Return (X, Y) of the center of cell containing provided text 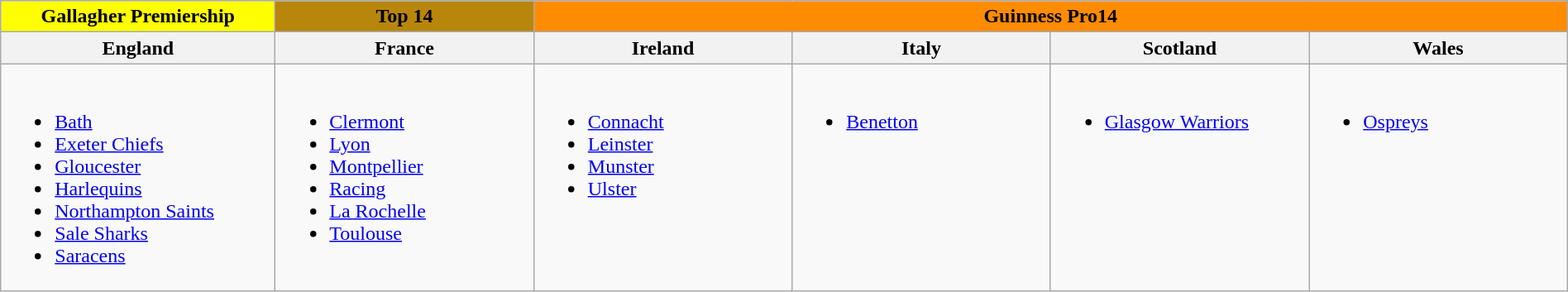
Benetton (921, 177)
Italy (921, 48)
Top 14 (404, 17)
Scotland (1179, 48)
England (138, 48)
Glasgow Warriors (1179, 177)
BathExeter ChiefsGloucesterHarlequinsNorthampton SaintsSale SharksSaracens (138, 177)
Ospreys (1439, 177)
Wales (1439, 48)
France (404, 48)
ClermontLyonMontpellierRacingLa RochelleToulouse (404, 177)
Ireland (662, 48)
Guinness Pro14 (1050, 17)
Gallagher Premiership (138, 17)
ConnachtLeinsterMunsterUlster (662, 177)
